Return the (x, y) coordinate for the center point of the cell that contains the specified text.  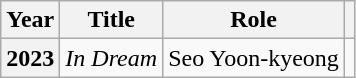
2023 (30, 58)
In Dream (112, 58)
Role (254, 20)
Year (30, 20)
Title (112, 20)
Seo Yoon-kyeong (254, 58)
